Determine the (x, y) coordinate at the center of the cell enclosing the given text.  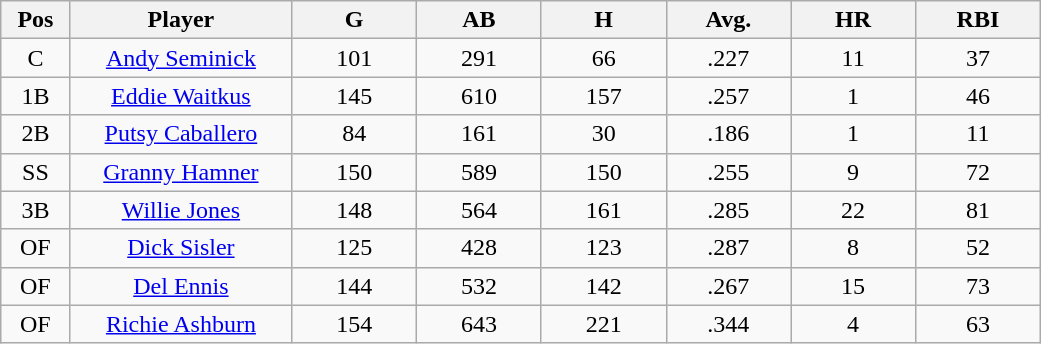
.267 (728, 286)
.255 (728, 172)
SS (36, 172)
Dick Sisler (181, 248)
73 (978, 286)
63 (978, 324)
144 (354, 286)
Player (181, 20)
Granny Hamner (181, 172)
154 (354, 324)
3B (36, 210)
Putsy Caballero (181, 134)
22 (854, 210)
428 (480, 248)
15 (854, 286)
125 (354, 248)
8 (854, 248)
72 (978, 172)
HR (854, 20)
221 (604, 324)
157 (604, 96)
Del Ennis (181, 286)
148 (354, 210)
.227 (728, 58)
Richie Ashburn (181, 324)
52 (978, 248)
66 (604, 58)
142 (604, 286)
Willie Jones (181, 210)
123 (604, 248)
AB (480, 20)
1B (36, 96)
.285 (728, 210)
.186 (728, 134)
4 (854, 324)
C (36, 58)
.344 (728, 324)
84 (354, 134)
46 (978, 96)
145 (354, 96)
Andy Seminick (181, 58)
H (604, 20)
101 (354, 58)
2B (36, 134)
30 (604, 134)
37 (978, 58)
610 (480, 96)
Eddie Waitkus (181, 96)
81 (978, 210)
564 (480, 210)
Avg. (728, 20)
RBI (978, 20)
.257 (728, 96)
532 (480, 286)
589 (480, 172)
9 (854, 172)
.287 (728, 248)
643 (480, 324)
Pos (36, 20)
291 (480, 58)
G (354, 20)
